Output the [X, Y] coordinate of the center of the cell containing the given text.  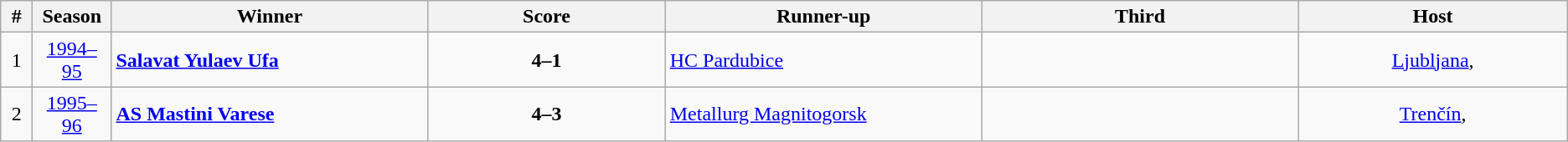
1 [17, 60]
HC Pardubice [823, 60]
Winner [270, 17]
AS Mastini Varese [270, 114]
Third [1140, 17]
Season [72, 17]
Runner-up [823, 17]
1995–96 [72, 114]
2 [17, 114]
Ljubljana, [1432, 60]
Trenčín, [1432, 114]
Salavat Yulaev Ufa [270, 60]
1994–95 [72, 60]
Metallurg Magnitogorsk [823, 114]
Host [1432, 17]
Score [546, 17]
4–3 [546, 114]
# [17, 17]
4–1 [546, 60]
